Scan for the cell matching the given text and deliver its [x, y] coordinate at center. 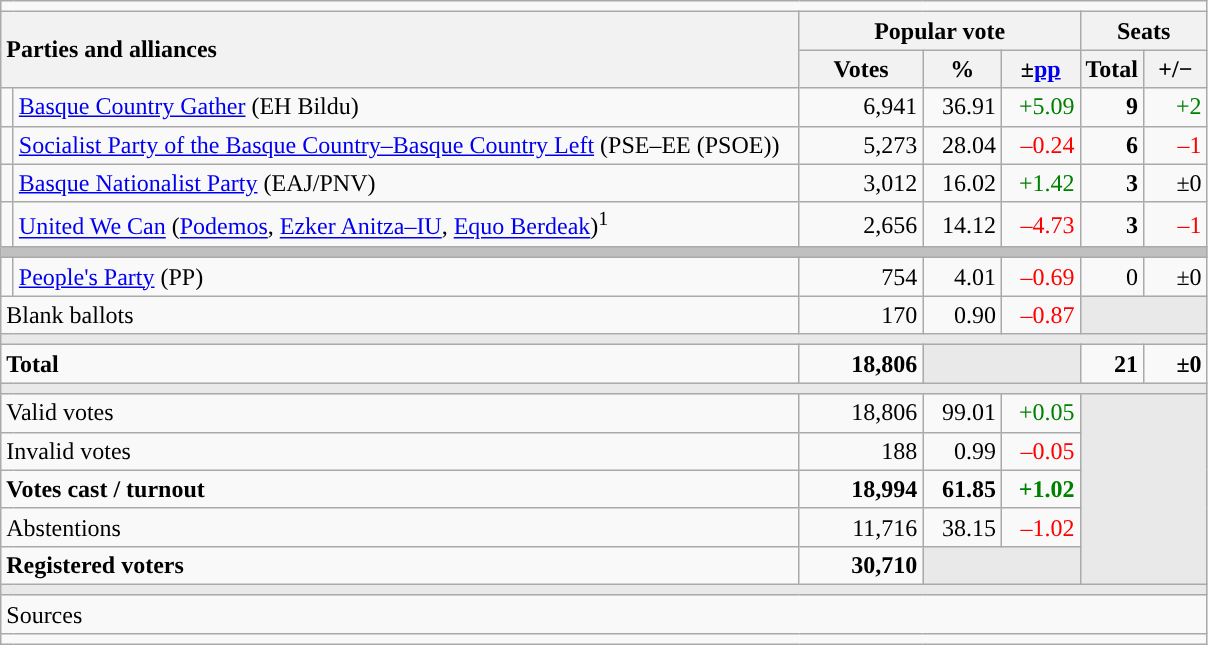
9 [1112, 107]
Invalid votes [400, 451]
0 [1112, 277]
+2 [1176, 107]
% [962, 69]
+/− [1176, 69]
18,994 [861, 489]
Votes [861, 69]
Socialist Party of the Basque Country–Basque Country Left (PSE–EE (PSOE)) [406, 145]
Popular vote [940, 31]
3,012 [861, 183]
–0.05 [1040, 451]
0.99 [962, 451]
16.02 [962, 183]
Registered voters [400, 565]
People's Party (PP) [406, 277]
36.91 [962, 107]
14.12 [962, 224]
754 [861, 277]
6,941 [861, 107]
2,656 [861, 224]
Abstentions [400, 527]
Sources [604, 614]
United We Can (Podemos, Ezker Anitza–IU, Equo Berdeak)1 [406, 224]
28.04 [962, 145]
+5.09 [1040, 107]
99.01 [962, 413]
Votes cast / turnout [400, 489]
38.15 [962, 527]
–0.69 [1040, 277]
Basque Country Gather (EH Bildu) [406, 107]
170 [861, 315]
Basque Nationalist Party (EAJ/PNV) [406, 183]
188 [861, 451]
±pp [1040, 69]
61.85 [962, 489]
Blank ballots [400, 315]
Parties and alliances [400, 50]
21 [1112, 364]
Valid votes [400, 413]
–0.24 [1040, 145]
+0.05 [1040, 413]
–1.02 [1040, 527]
+1.42 [1040, 183]
5,273 [861, 145]
30,710 [861, 565]
–0.87 [1040, 315]
11,716 [861, 527]
–4.73 [1040, 224]
+1.02 [1040, 489]
0.90 [962, 315]
4.01 [962, 277]
Seats [1144, 31]
6 [1112, 145]
